Identify which cell holds the provided text, then report its [X, Y] central coordinate. 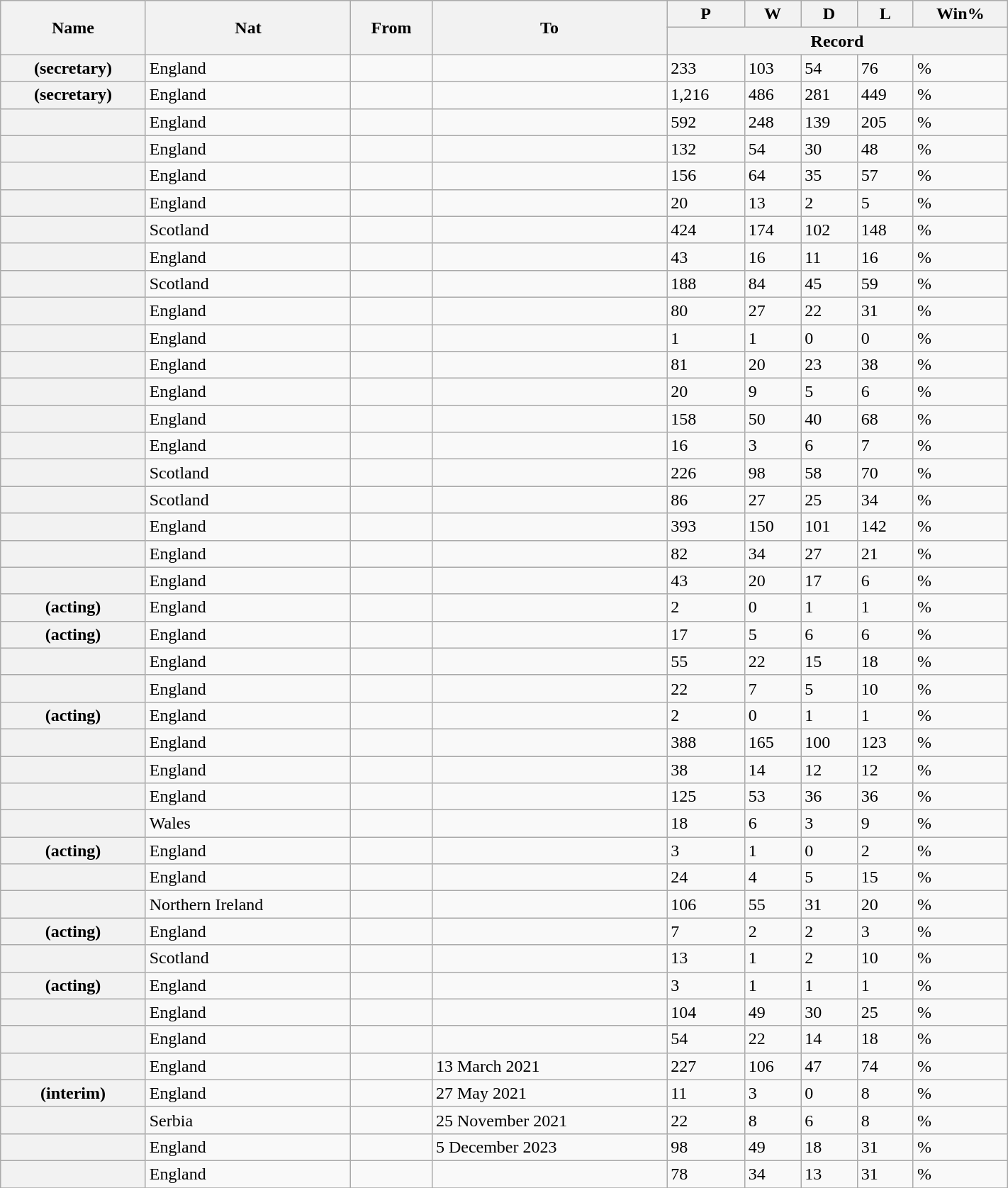
Wales [248, 824]
27 May 2021 [549, 1093]
From [391, 28]
Serbia [248, 1120]
35 [829, 176]
76 [885, 68]
L [885, 14]
592 [706, 122]
80 [706, 310]
104 [706, 1012]
23 [829, 365]
486 [773, 95]
25 November 2021 [549, 1120]
40 [829, 419]
158 [706, 419]
103 [773, 68]
156 [706, 176]
To [549, 28]
165 [773, 742]
24 [706, 878]
393 [706, 527]
388 [706, 742]
82 [706, 554]
68 [885, 419]
101 [829, 527]
125 [706, 797]
148 [885, 230]
Nat [248, 28]
174 [773, 230]
142 [885, 527]
58 [829, 473]
139 [829, 122]
13 March 2021 [549, 1066]
Record [838, 41]
48 [885, 149]
188 [706, 284]
424 [706, 230]
50 [773, 419]
64 [773, 176]
4 [773, 878]
84 [773, 284]
86 [706, 500]
205 [885, 122]
21 [885, 554]
74 [885, 1066]
233 [706, 68]
P [706, 14]
449 [885, 95]
(interim) [73, 1093]
Name [73, 28]
281 [829, 95]
1,216 [706, 95]
59 [885, 284]
123 [885, 742]
226 [706, 473]
227 [706, 1066]
D [829, 14]
150 [773, 527]
81 [706, 365]
53 [773, 797]
132 [706, 149]
70 [885, 473]
248 [773, 122]
45 [829, 284]
57 [885, 176]
102 [829, 230]
78 [706, 1174]
47 [829, 1066]
Northern Ireland [248, 904]
Win% [960, 14]
5 December 2023 [549, 1147]
100 [829, 742]
W [773, 14]
